Locate the cell with the specified text and output its [X, Y] center coordinate. 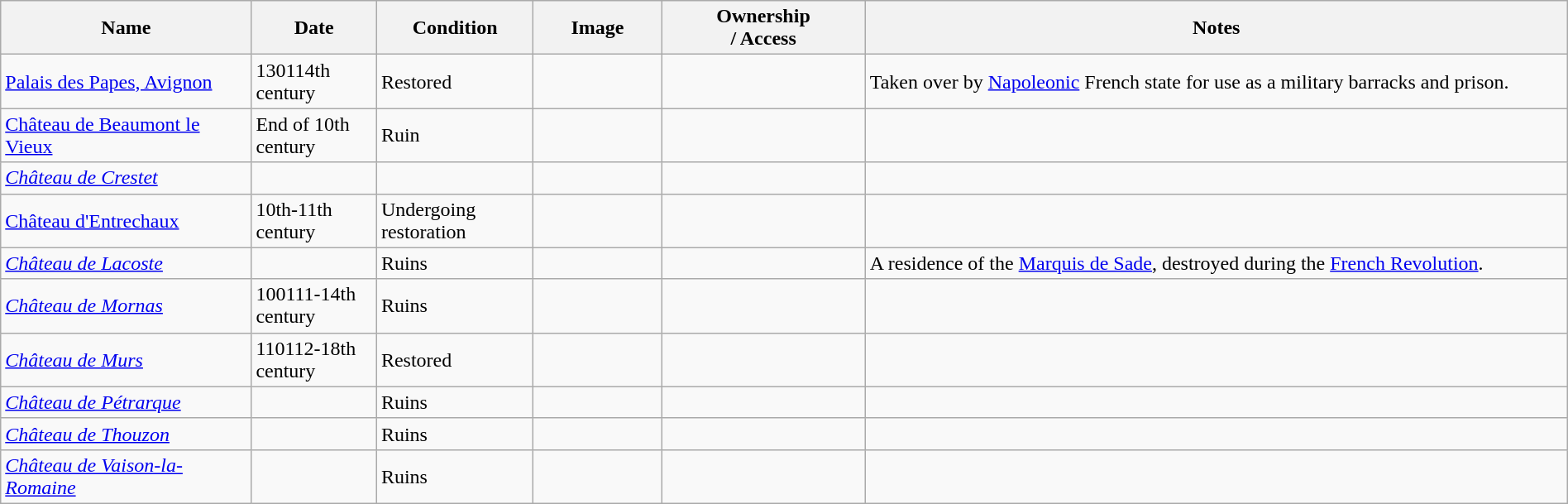
Image [597, 28]
Undergoing restoration [455, 220]
Château de Thouzon [126, 434]
10th-11th century [314, 220]
Ruin [455, 136]
Palais des Papes, Avignon [126, 81]
End of 10th century [314, 136]
Notes [1216, 28]
Name [126, 28]
Château de Lacoste [126, 263]
Condition [455, 28]
A residence of the Marquis de Sade, destroyed during the French Revolution. [1216, 263]
130114th century [314, 81]
Château de Murs [126, 359]
Château de Vaison-la-Romaine [126, 477]
100111-14th century [314, 306]
Taken over by Napoleonic French state for use as a military barracks and prison. [1216, 81]
Ownership/ Access [763, 28]
110112-18th century [314, 359]
Château d'Entrechaux [126, 220]
Château de Mornas [126, 306]
Château de Pétrarque [126, 402]
Château de Crestet [126, 178]
Château de Beaumont le Vieux [126, 136]
Date [314, 28]
